Extract the (x, y) coordinate from the center of the cell holding the provided text.  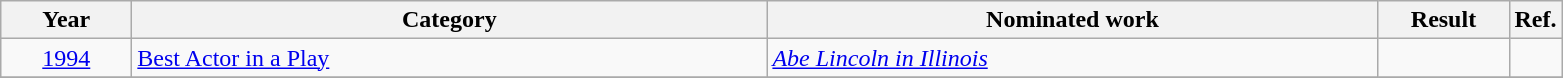
Ref. (1536, 20)
Best Actor in a Play (450, 58)
Nominated work (1072, 20)
1994 (66, 58)
Category (450, 20)
Abe Lincoln in Illinois (1072, 58)
Year (66, 20)
Result (1444, 20)
